Capture the cell that displays the provided text and extract its (X, Y) central coordinate. 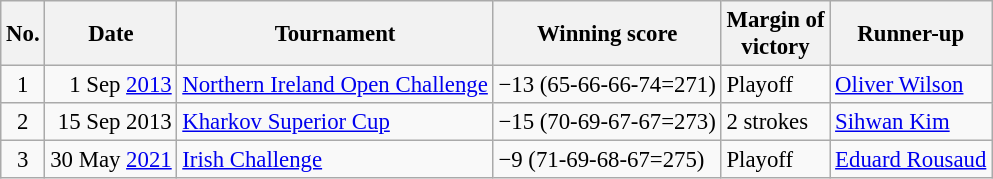
30 May 2021 (111, 160)
2 (23, 122)
Margin ofvictory (776, 34)
Northern Ireland Open Challenge (335, 85)
Tournament (335, 34)
Eduard Rousaud (911, 160)
Runner-up (911, 34)
−13 (65-66-66-74=271) (607, 85)
Irish Challenge (335, 160)
Winning score (607, 34)
Date (111, 34)
Kharkov Superior Cup (335, 122)
No. (23, 34)
15 Sep 2013 (111, 122)
Sihwan Kim (911, 122)
1 Sep 2013 (111, 85)
−15 (70-69-67-67=273) (607, 122)
Oliver Wilson (911, 85)
2 strokes (776, 122)
3 (23, 160)
−9 (71-69-68-67=275) (607, 160)
1 (23, 85)
